Find where the given text appears and provide that cell's center as [x, y] coordinate. 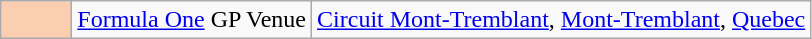
Circuit Mont-Tremblant, Mont-Tremblant, Quebec [562, 20]
Formula One GP Venue [192, 20]
